Return the (x, y) coordinate for the center point of the cell that contains the specified text.  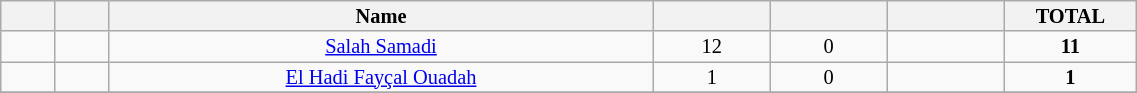
El Hadi Fayçal Ouadah (382, 78)
Salah Samadi (382, 46)
TOTAL (1070, 16)
11 (1070, 46)
Name (382, 16)
12 (712, 46)
